Locate the cell with the specified text and output its [x, y] center coordinate. 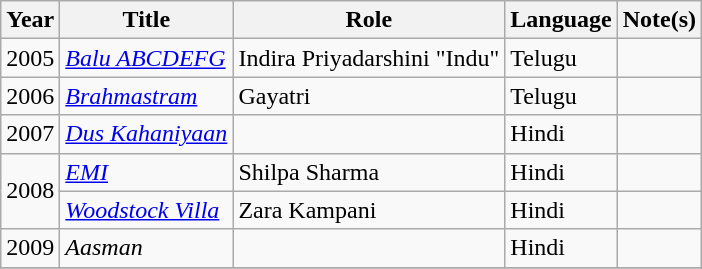
Balu ABCDEFG [146, 58]
Language [561, 20]
Brahmastram [146, 96]
Aasman [146, 248]
Title [146, 20]
Role [369, 20]
2005 [30, 58]
Gayatri [369, 96]
Zara Kampani [369, 210]
Indira Priyadarshini "Indu" [369, 58]
Note(s) [659, 20]
Year [30, 20]
2008 [30, 191]
Shilpa Sharma [369, 172]
Dus Kahaniyaan [146, 134]
EMI [146, 172]
2007 [30, 134]
2009 [30, 248]
2006 [30, 96]
Woodstock Villa [146, 210]
